Extract the [x, y] coordinate from the center of the cell holding the provided text.  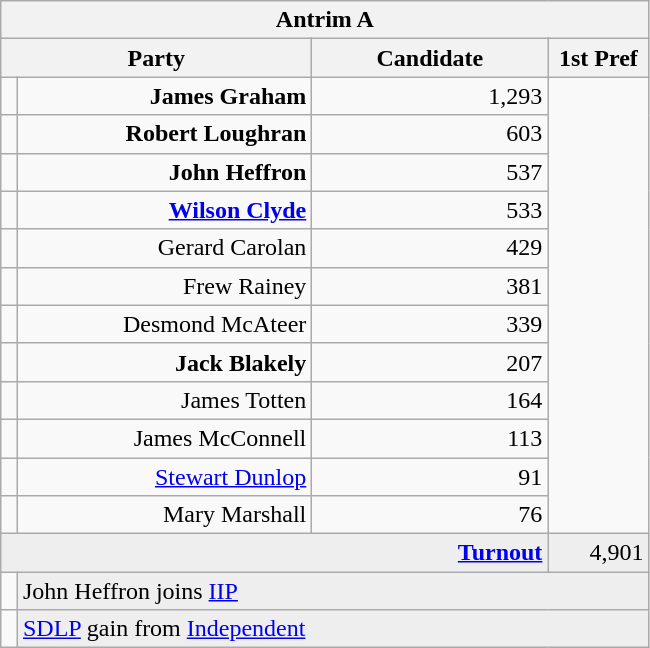
164 [430, 400]
91 [430, 477]
Stewart Dunlop [164, 477]
603 [430, 134]
339 [430, 324]
Mary Marshall [164, 515]
381 [430, 286]
429 [430, 248]
John Heffron joins IIP [332, 591]
1,293 [430, 96]
SDLP gain from Independent [332, 629]
Turnout [274, 553]
Jack Blakely [164, 362]
Antrim A [325, 20]
76 [430, 515]
537 [430, 172]
533 [430, 210]
113 [430, 438]
James McConnell [164, 438]
Wilson Clyde [164, 210]
Desmond McAteer [164, 324]
Party [156, 58]
Gerard Carolan [164, 248]
James Graham [164, 96]
John Heffron [164, 172]
Robert Loughran [164, 134]
Frew Rainey [164, 286]
207 [430, 362]
James Totten [164, 400]
1st Pref [598, 58]
Candidate [430, 58]
4,901 [598, 553]
